Determine the (x, y) coordinate at the center of the cell enclosing the given text.  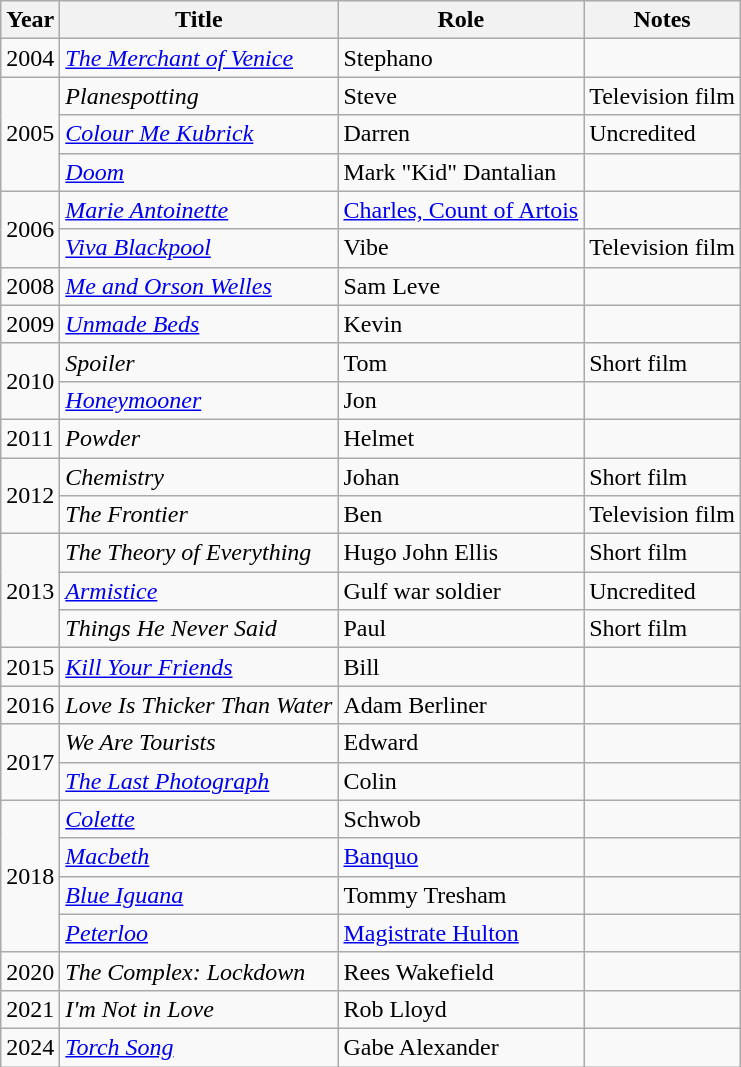
Magistrate Hulton (461, 933)
2016 (30, 705)
Colin (461, 781)
Honeymooner (199, 400)
Colour Me Kubrick (199, 134)
Peterloo (199, 933)
Edward (461, 743)
Role (461, 20)
2018 (30, 876)
2005 (30, 134)
Spoiler (199, 362)
Torch Song (199, 1047)
2024 (30, 1047)
2009 (30, 324)
The Frontier (199, 515)
Adam Berliner (461, 705)
2017 (30, 762)
I'm Not in Love (199, 1009)
Kevin (461, 324)
The Merchant of Venice (199, 58)
Marie Antoinette (199, 210)
Doom (199, 172)
Viva Blackpool (199, 248)
Year (30, 20)
Steve (461, 96)
Powder (199, 438)
Notes (662, 20)
Jon (461, 400)
Rob Lloyd (461, 1009)
The Last Photograph (199, 781)
Vibe (461, 248)
Armistice (199, 591)
2006 (30, 229)
Darren (461, 134)
Me and Orson Welles (199, 286)
The Theory of Everything (199, 553)
Gulf war soldier (461, 591)
Love Is Thicker Than Water (199, 705)
Blue Iguana (199, 895)
2008 (30, 286)
Chemistry (199, 477)
Planespotting (199, 96)
Charles, Count of Artois (461, 210)
2011 (30, 438)
Banquo (461, 857)
Rees Wakefield (461, 971)
Macbeth (199, 857)
Mark "Kid" Dantalian (461, 172)
2015 (30, 667)
2010 (30, 381)
2021 (30, 1009)
2013 (30, 591)
Unmade Beds (199, 324)
Tommy Tresham (461, 895)
Ben (461, 515)
Stephano (461, 58)
Colette (199, 819)
We Are Tourists (199, 743)
Gabe Alexander (461, 1047)
Things He Never Said (199, 629)
Tom (461, 362)
2020 (30, 971)
Title (199, 20)
Hugo John Ellis (461, 553)
Kill Your Friends (199, 667)
2012 (30, 496)
The Complex: Lockdown (199, 971)
Paul (461, 629)
Bill (461, 667)
Schwob (461, 819)
2004 (30, 58)
Helmet (461, 438)
Johan (461, 477)
Sam Leve (461, 286)
